Return the [X, Y] coordinate for the center point of the cell that contains the specified text.  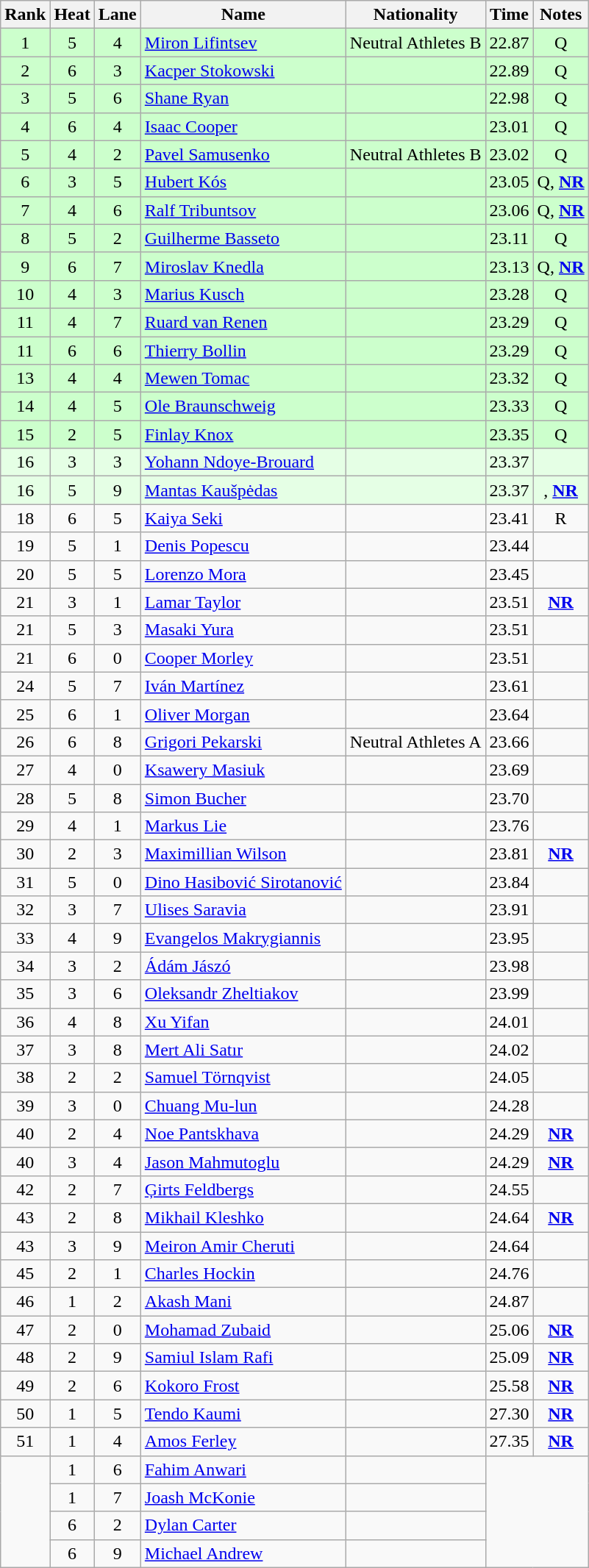
Samiul Islam Rafi [243, 1358]
Ole Braunschweig [243, 407]
Lorenzo Mora [243, 574]
Oliver Morgan [243, 714]
Time [509, 15]
23.45 [509, 574]
Mantas Kaušpėdas [243, 490]
23.84 [509, 882]
Markus Lie [243, 826]
46 [25, 1302]
Hubert Kós [243, 182]
Mikhail Kleshko [243, 1217]
Meiron Amir Cheruti [243, 1246]
Ralf Tribuntsov [243, 210]
Ģirts Feldbergs [243, 1189]
23.33 [509, 407]
23.66 [509, 742]
18 [25, 518]
Dino Hasibović Sirotanović [243, 882]
32 [25, 910]
Joash McKonie [243, 1497]
23.44 [509, 546]
23.81 [509, 854]
23.64 [509, 714]
23.98 [509, 966]
Shane Ryan [243, 99]
Cooper Morley [243, 658]
Lamar Taylor [243, 602]
27 [25, 770]
Lane [118, 15]
49 [25, 1386]
Miroslav Knedla [243, 266]
25.06 [509, 1330]
Fahim Anwari [243, 1469]
Noe Pantskhava [243, 1134]
Kacper Stokowski [243, 71]
Jason Mahmutoglu [243, 1161]
23.02 [509, 154]
39 [25, 1106]
Evangelos Makrygiannis [243, 938]
45 [25, 1274]
Tendo Kaumi [243, 1414]
Thierry Bollin [243, 351]
Ruard van Renen [243, 322]
23.41 [509, 518]
Kokoro Frost [243, 1386]
25 [25, 714]
Ksawery Masiuk [243, 770]
51 [25, 1442]
Notes [560, 15]
24.28 [509, 1106]
28 [25, 798]
38 [25, 1078]
Pavel Samusenko [243, 154]
Xu Yifan [243, 1022]
24.02 [509, 1050]
23.76 [509, 826]
22.98 [509, 99]
Amos Ferley [243, 1442]
Ulises Saravia [243, 910]
35 [25, 994]
14 [25, 407]
31 [25, 882]
22.89 [509, 71]
Ádám Jászó [243, 966]
23.06 [509, 210]
36 [25, 1022]
24.01 [509, 1022]
23.99 [509, 994]
24.55 [509, 1189]
27.30 [509, 1414]
33 [25, 938]
Maximillian Wilson [243, 854]
23.11 [509, 238]
Dylan Carter [243, 1525]
42 [25, 1189]
27.35 [509, 1442]
25.58 [509, 1386]
Mewen Tomac [243, 379]
50 [25, 1414]
Masaki Yura [243, 630]
Denis Popescu [243, 546]
Iván Martínez [243, 686]
23.91 [509, 910]
23.05 [509, 182]
Grigori Pekarski [243, 742]
20 [25, 574]
37 [25, 1050]
23.01 [509, 126]
10 [25, 294]
Name [243, 15]
23.13 [509, 266]
Nationality [415, 15]
29 [25, 826]
Miron Lifintsev [243, 43]
Oleksandr Zheltiakov [243, 994]
Marius Kusch [243, 294]
Simon Bucher [243, 798]
Isaac Cooper [243, 126]
23.69 [509, 770]
Mohamad Zubaid [243, 1330]
R [560, 518]
Chuang Mu-lun [243, 1106]
23.32 [509, 379]
24.87 [509, 1302]
34 [25, 966]
23.35 [509, 434]
, NR [560, 490]
23.95 [509, 938]
Akash Mani [243, 1302]
Neutral Athletes A [415, 742]
30 [25, 854]
Guilherme Basseto [243, 238]
Michael Andrew [243, 1553]
Heat [72, 15]
Mert Ali Satır [243, 1050]
15 [25, 434]
Yohann Ndoye-Brouard [243, 462]
Rank [25, 15]
23.61 [509, 686]
23.70 [509, 798]
47 [25, 1330]
48 [25, 1358]
Finlay Knox [243, 434]
26 [25, 742]
22.87 [509, 43]
13 [25, 379]
Kaiya Seki [243, 518]
19 [25, 546]
24 [25, 686]
25.09 [509, 1358]
23.28 [509, 294]
Samuel Törnqvist [243, 1078]
24.76 [509, 1274]
24.05 [509, 1078]
Charles Hockin [243, 1274]
